Detect which cell encompasses the target text, then output its (x, y) center coordinate. 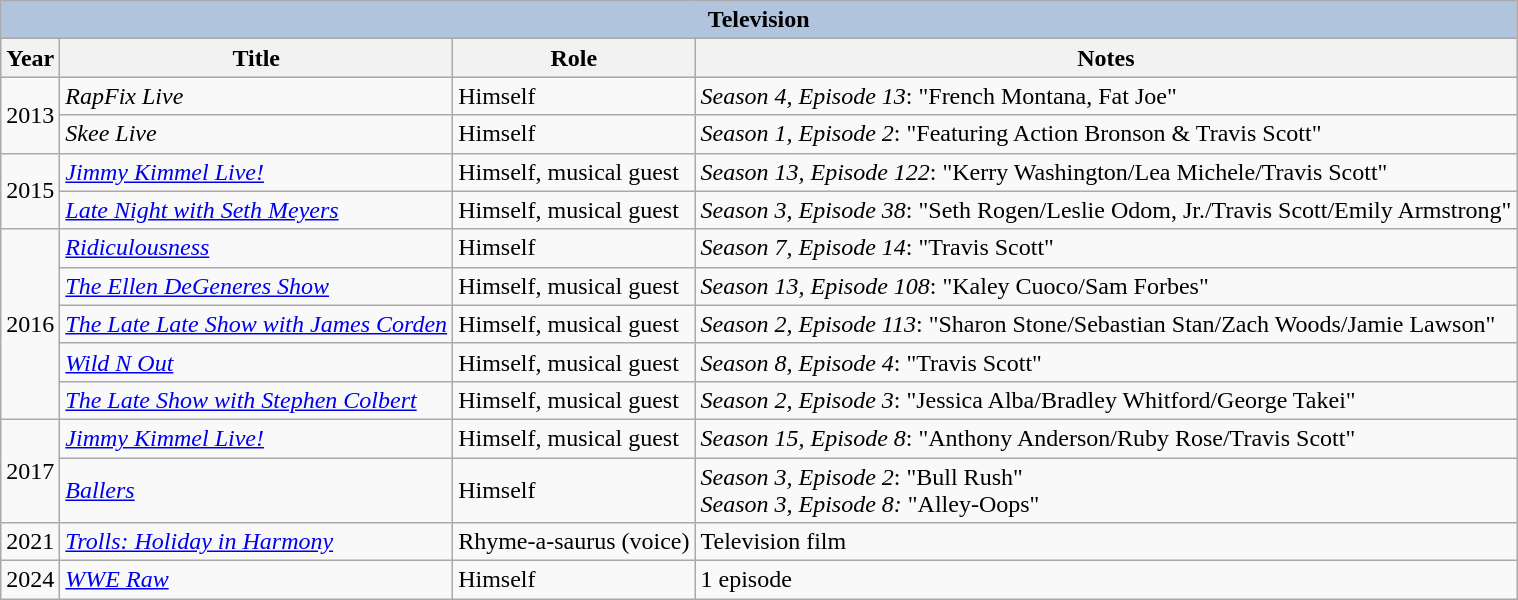
2013 (30, 115)
Season 13, Episode 108: "Kaley Cuoco/Sam Forbes" (1106, 286)
Season 15, Episode 8: "Anthony Anderson/Ruby Rose/Travis Scott" (1106, 438)
Television (759, 20)
1 episode (1106, 580)
Role (574, 58)
Late Night with Seth Meyers (256, 210)
RapFix Live (256, 96)
2024 (30, 580)
Rhyme-a-saurus (voice) (574, 542)
Season 4, Episode 13: "French Montana, Fat Joe" (1106, 96)
Season 2, Episode 3: "Jessica Alba/Bradley Whitford/George Takei" (1106, 400)
Title (256, 58)
Season 7, Episode 14: "Travis Scott" (1106, 248)
Ballers (256, 490)
Trolls: Holiday in Harmony (256, 542)
2017 (30, 470)
Season 8, Episode 4: "Travis Scott" (1106, 362)
WWE Raw (256, 580)
2021 (30, 542)
The Late Late Show with James Corden (256, 324)
Television film (1106, 542)
Ridiculousness (256, 248)
The Late Show with Stephen Colbert (256, 400)
Year (30, 58)
Season 13, Episode 122: "Kerry Washington/Lea Michele/Travis Scott" (1106, 172)
Notes (1106, 58)
The Ellen DeGeneres Show (256, 286)
Season 3, Episode 2: "Bull Rush"Season 3, Episode 8: "Alley-Oops" (1106, 490)
2016 (30, 324)
2015 (30, 191)
Wild N Out (256, 362)
Skee Live (256, 134)
Season 2, Episode 113: "Sharon Stone/Sebastian Stan/Zach Woods/Jamie Lawson" (1106, 324)
Season 3, Episode 38: "Seth Rogen/Leslie Odom, Jr./Travis Scott/Emily Armstrong" (1106, 210)
Season 1, Episode 2: "Featuring Action Bronson & Travis Scott" (1106, 134)
